For the text-containing cell, return its midpoint in [x, y] coordinate format. 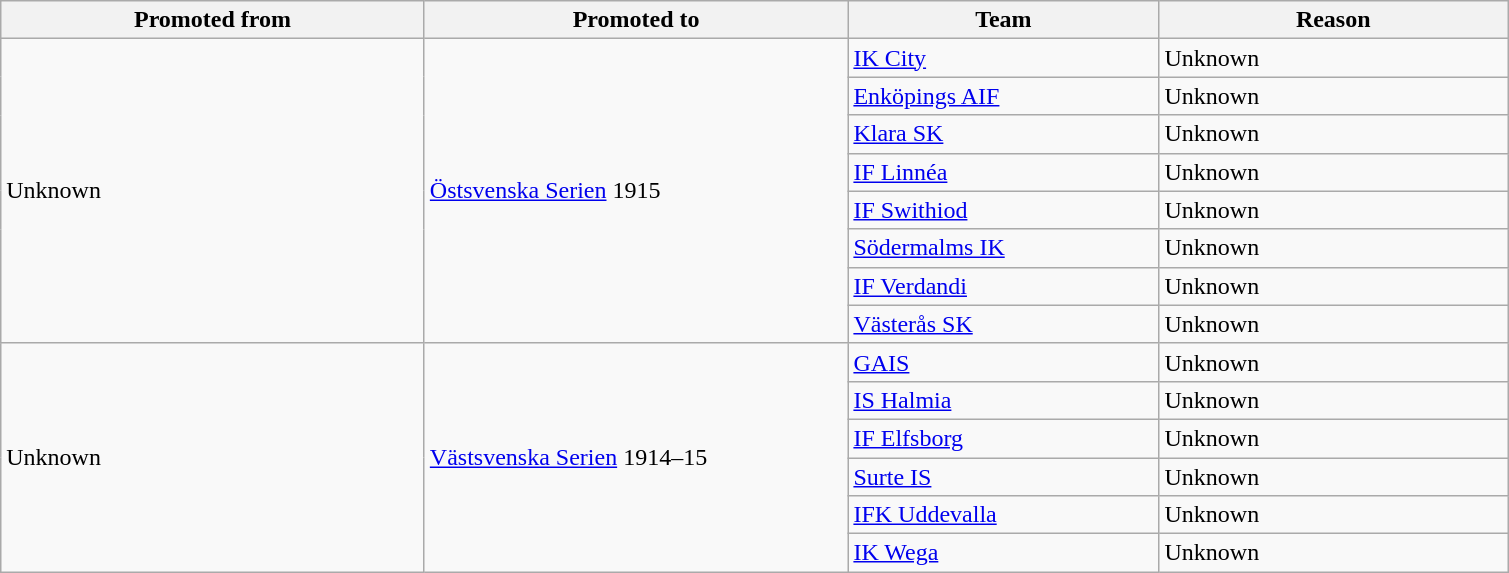
Västsvenska Serien 1914–15 [636, 457]
GAIS [1004, 362]
Östsvenska Serien 1915 [636, 191]
IF Elfsborg [1004, 438]
Södermalms IK [1004, 248]
Promoted to [636, 20]
Enköpings AIF [1004, 96]
Promoted from [213, 20]
Surte IS [1004, 477]
Team [1004, 20]
IS Halmia [1004, 400]
IFK Uddevalla [1004, 515]
Reason [1334, 20]
Klara SK [1004, 134]
IF Verdandi [1004, 286]
IK Wega [1004, 553]
Västerås SK [1004, 324]
IF Linnéa [1004, 172]
IK City [1004, 58]
IF Swithiod [1004, 210]
